Provide the (x, y) coordinate of the cell's center where the given text is located.  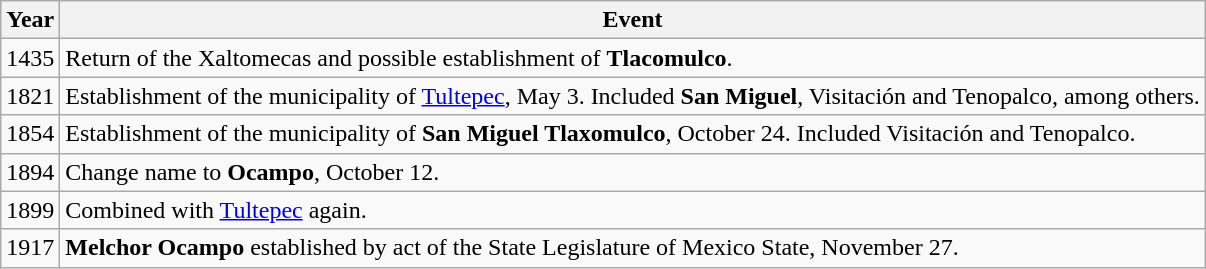
Establishment of the municipality of San Miguel Tlaxomulco, October 24. Included Visitación and Tenopalco. (633, 134)
1854 (30, 134)
1894 (30, 172)
1435 (30, 58)
Year (30, 20)
Change name to Ocampo, October 12. (633, 172)
1821 (30, 96)
1899 (30, 210)
Return of the Xaltomecas and possible establishment of Tlacomulco. (633, 58)
Event (633, 20)
Melchor Ocampo established by act of the State Legislature of Mexico State, November 27. (633, 248)
Combined with Tultepec again. (633, 210)
1917 (30, 248)
Establishment of the municipality of Tultepec, May 3. Included San Miguel, Visitación and Tenopalco, among others. (633, 96)
